Scan for the cell matching the given text and deliver its (x, y) coordinate at center. 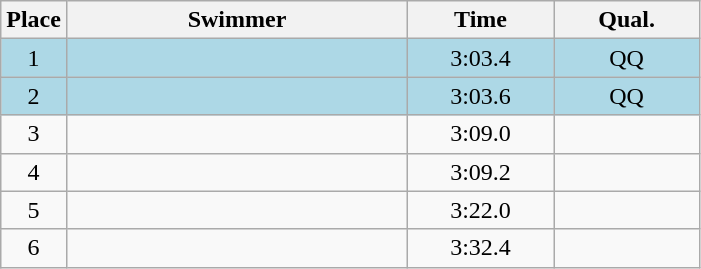
3:22.0 (481, 210)
3 (34, 134)
6 (34, 248)
5 (34, 210)
Qual. (627, 20)
3:09.0 (481, 134)
Time (481, 20)
1 (34, 58)
3:32.4 (481, 248)
Swimmer (236, 20)
3:09.2 (481, 172)
2 (34, 96)
4 (34, 172)
3:03.4 (481, 58)
Place (34, 20)
3:03.6 (481, 96)
